Return the [X, Y] coordinate for the center point of the cell that contains the specified text.  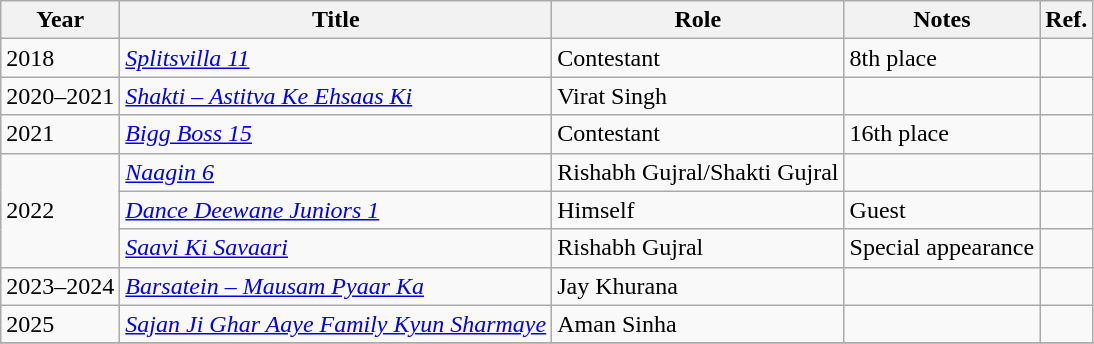
Naagin 6 [336, 172]
Rishabh Gujral [698, 248]
Rishabh Gujral/Shakti Gujral [698, 172]
8th place [942, 58]
2023–2024 [60, 286]
16th place [942, 134]
Virat Singh [698, 96]
Notes [942, 20]
Jay Khurana [698, 286]
Splitsvilla 11 [336, 58]
2018 [60, 58]
Sajan Ji Ghar Aaye Family Kyun Sharmaye [336, 324]
Guest [942, 210]
Bigg Boss 15 [336, 134]
2025 [60, 324]
Saavi Ki Savaari [336, 248]
Dance Deewane Juniors 1 [336, 210]
Year [60, 20]
Barsatein – Mausam Pyaar Ka [336, 286]
2020–2021 [60, 96]
Aman Sinha [698, 324]
Special appearance [942, 248]
Shakti – Astitva Ke Ehsaas Ki [336, 96]
Himself [698, 210]
2021 [60, 134]
2022 [60, 210]
Title [336, 20]
Role [698, 20]
Ref. [1066, 20]
